Extract the (X, Y) coordinate from the center of the cell holding the provided text.  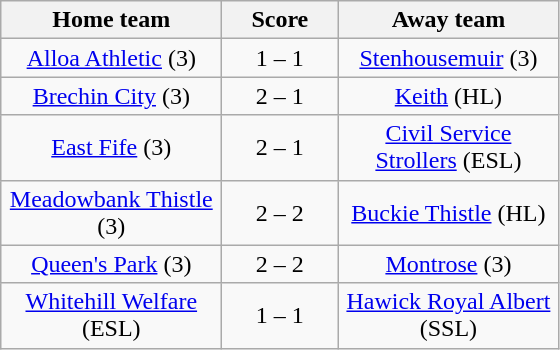
Whitehill Welfare (ESL) (112, 316)
Meadowbank Thistle (3) (112, 212)
Away team (448, 20)
Brechin City (3) (112, 96)
Civil Service Strollers (ESL) (448, 148)
Keith (HL) (448, 96)
Stenhousemuir (3) (448, 58)
Montrose (3) (448, 264)
Hawick Royal Albert (SSL) (448, 316)
Buckie Thistle (HL) (448, 212)
Home team (112, 20)
Queen's Park (3) (112, 264)
East Fife (3) (112, 148)
Alloa Athletic (3) (112, 58)
Score (280, 20)
